Determine the (X, Y) coordinate at the center of the cell enclosing the given text.  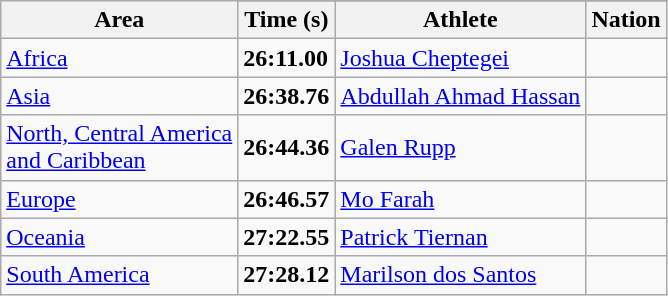
Time (s) (286, 20)
South America (120, 275)
Area (120, 20)
26:11.00 (286, 58)
Joshua Cheptegei (460, 58)
Galen Rupp (460, 148)
Patrick Tiernan (460, 237)
Athlete (460, 20)
26:38.76 (286, 96)
Marilson dos Santos (460, 275)
Abdullah Ahmad Hassan (460, 96)
Europe (120, 199)
Asia (120, 96)
Africa (120, 58)
North, Central America and Caribbean (120, 148)
27:28.12 (286, 275)
Oceania (120, 237)
Nation (626, 20)
26:46.57 (286, 199)
26:44.36 (286, 148)
Mo Farah (460, 199)
27:22.55 (286, 237)
